Pinpoint the cell where the given text exists, returning its [x, y] midpoint coordinate. 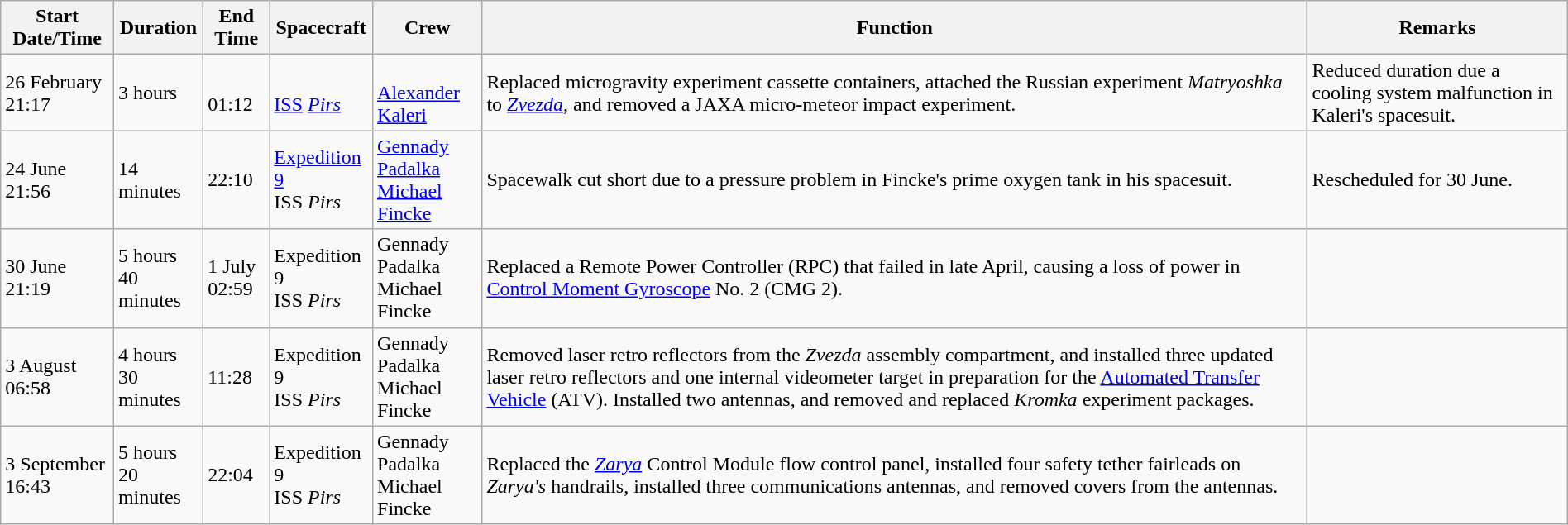
Crew [428, 28]
11:28 [237, 377]
26 February21:17 [58, 93]
22:04 [237, 475]
Rescheduled for 30 June. [1437, 180]
5 hours20 minutes [158, 475]
22:10 [237, 180]
Spacewalk cut short due to a pressure problem in Fincke's prime oxygen tank in his spacesuit. [895, 180]
14 minutes [158, 180]
3 hours [158, 93]
3 September16:43 [58, 475]
24 June21:56 [58, 180]
Remarks [1437, 28]
Duration [158, 28]
Alexander Kaleri [428, 93]
Function [895, 28]
ISS Pirs [321, 93]
1 July02:59 [237, 278]
30 June21:19 [58, 278]
5 hours40 minutes [158, 278]
4 hours30 minutes [158, 377]
Start Date/Time [58, 28]
01:12 [237, 93]
End Time [237, 28]
3 August06:58 [58, 377]
Spacecraft [321, 28]
Replaced a Remote Power Controller (RPC) that failed in late April, causing a loss of power in Control Moment Gyroscope No. 2 (CMG 2). [895, 278]
Reduced duration due a cooling system malfunction in Kaleri's spacesuit. [1437, 93]
